Find where the given text appears and provide that cell's center as [x, y] coordinate. 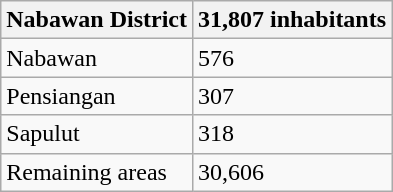
Sapulut [97, 134]
307 [292, 96]
576 [292, 58]
Remaining areas [97, 172]
318 [292, 134]
Nabawan District [97, 20]
Pensiangan [97, 96]
31,807 inhabitants [292, 20]
30,606 [292, 172]
Nabawan [97, 58]
